Search for the cell housing the specified text and yield its [x, y] center coordinate. 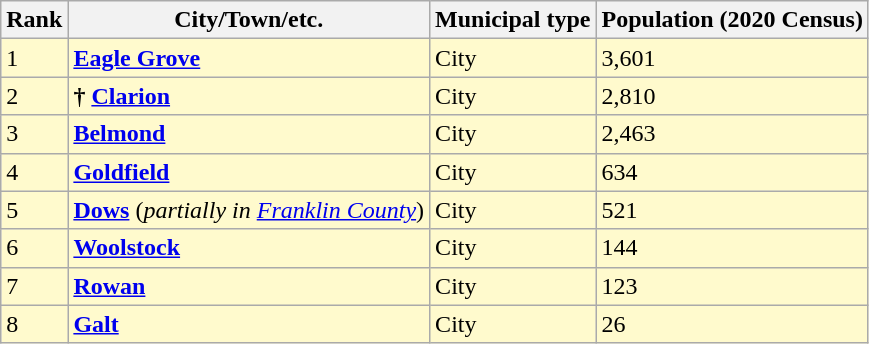
123 [732, 286]
634 [732, 172]
2,463 [732, 134]
2,810 [732, 96]
2 [34, 96]
144 [732, 248]
Rowan [249, 286]
8 [34, 324]
7 [34, 286]
Belmond [249, 134]
Rank [34, 20]
5 [34, 210]
3 [34, 134]
Woolstock [249, 248]
Dows (partially in Franklin County) [249, 210]
City/Town/etc. [249, 20]
Municipal type [513, 20]
Galt [249, 324]
Population (2020 Census) [732, 20]
521 [732, 210]
Eagle Grove [249, 58]
3,601 [732, 58]
1 [34, 58]
Goldfield [249, 172]
6 [34, 248]
26 [732, 324]
4 [34, 172]
† Clarion [249, 96]
